Extract the [x, y] coordinate from the center of the cell holding the provided text.  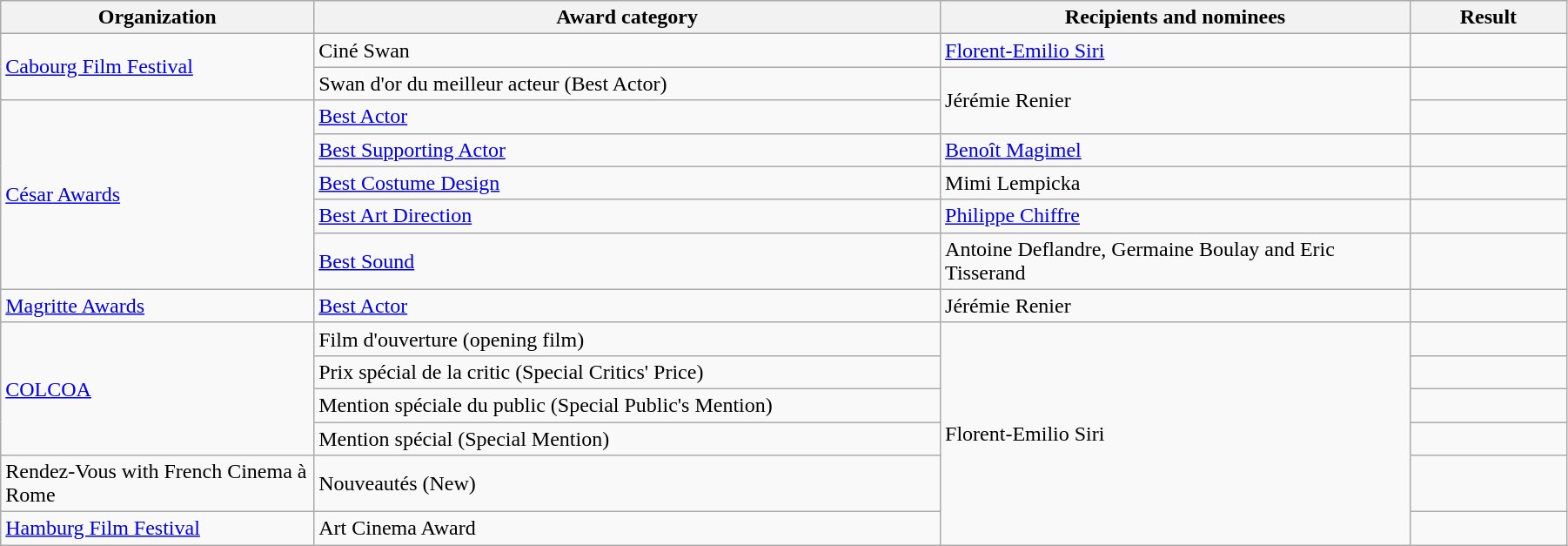
Prix spécial de la critic (Special Critics' Price) [627, 372]
Mention spéciale du public (Special Public's Mention) [627, 405]
Best Costume Design [627, 183]
Best Sound [627, 261]
Nouveautés (New) [627, 484]
Antoine Deflandre, Germaine Boulay and Eric Tisserand [1176, 261]
Benoît Magimel [1176, 150]
Best Art Direction [627, 216]
Mention spécial (Special Mention) [627, 438]
Magritte Awards [157, 306]
Recipients and nominees [1176, 17]
Mimi Lempicka [1176, 183]
Art Cinema Award [627, 529]
Best Supporting Actor [627, 150]
Hamburg Film Festival [157, 529]
Swan d'or du meilleur acteur (Best Actor) [627, 84]
COLCOA [157, 388]
Ciné Swan [627, 51]
Cabourg Film Festival [157, 67]
Philippe Chiffre [1176, 216]
César Awards [157, 195]
Result [1488, 17]
Film d'ouverture (opening film) [627, 339]
Organization [157, 17]
Rendez-Vous with French Cinema à Rome [157, 484]
Award category [627, 17]
